Return [X, Y] of the center of cell containing provided text 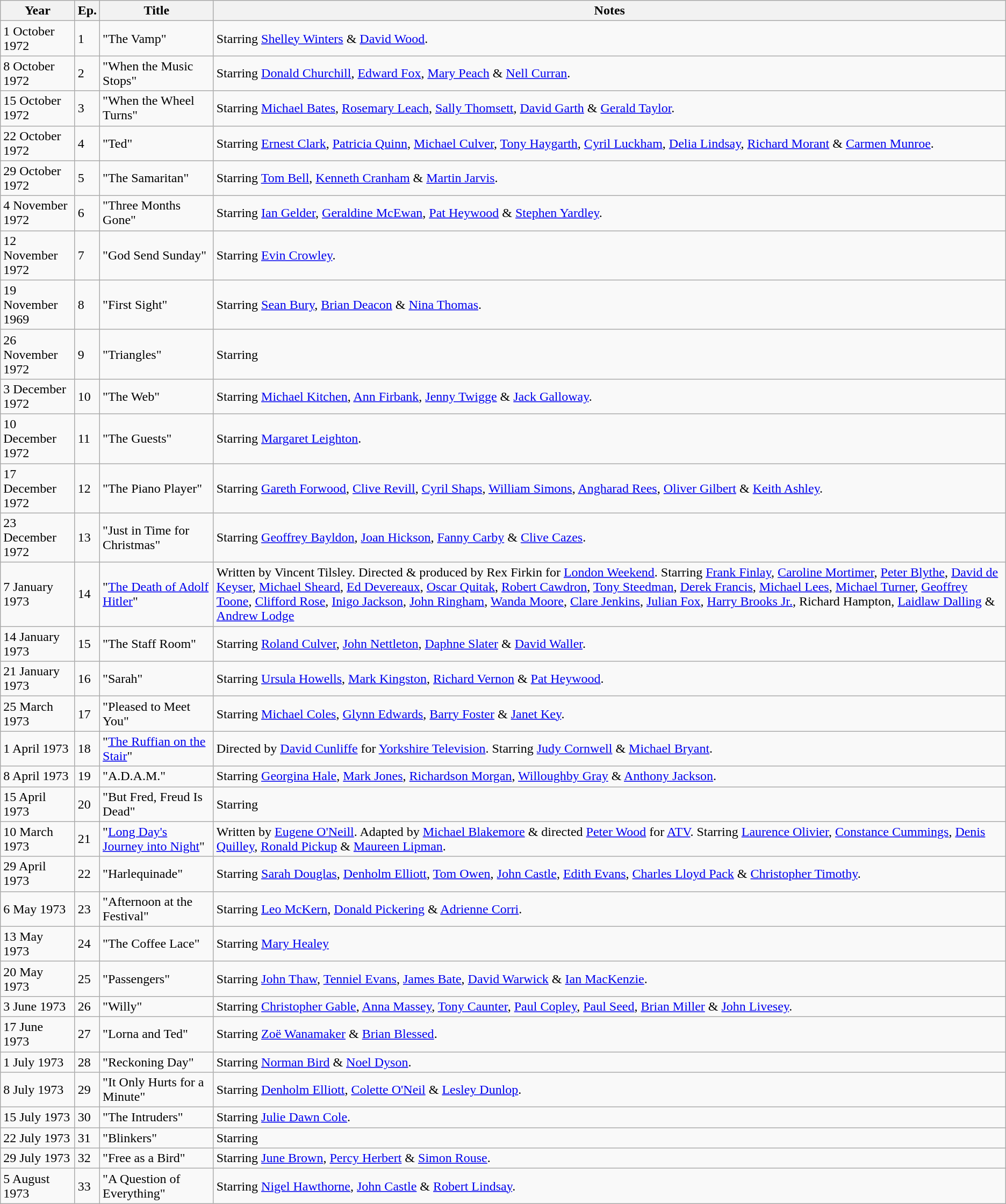
"The Web" [157, 396]
"Willy" [157, 1006]
1 April 1973 [38, 749]
Starring Tom Bell, Kenneth Cranham & Martin Jarvis. [609, 178]
"The Coffee Lace" [157, 943]
"Triangles" [157, 354]
Starring Sean Bury, Brian Deacon & Nina Thomas. [609, 305]
13 May 1973 [38, 943]
17 June 1973 [38, 1034]
"The Intruders" [157, 1118]
25 March 1973 [38, 713]
5 [87, 178]
31 [87, 1138]
"Pleased to Meet You" [157, 713]
"Passengers" [157, 979]
"Just in Time for Christmas" [157, 538]
27 [87, 1034]
Year [38, 11]
29 October 1972 [38, 178]
"Afternoon at the Festival" [157, 909]
Starring Donald Churchill, Edward Fox, Mary Peach & Nell Curran. [609, 73]
22 [87, 874]
Starring Michael Coles, Glynn Edwards, Barry Foster & Janet Key. [609, 713]
23 [87, 909]
10 [87, 396]
Starring Roland Culver, John Nettleton, Daphne Slater & David Waller. [609, 644]
11 [87, 438]
Starring June Brown, Percy Herbert & Simon Rouse. [609, 1158]
Starring Ursula Howells, Mark Kingston, Richard Vernon & Pat Heywood. [609, 679]
"The Vamp" [157, 39]
16 [87, 679]
"The Staff Room" [157, 644]
"Harlequinade" [157, 874]
28 [87, 1062]
32 [87, 1158]
"When the Wheel Turns" [157, 109]
Starring Gareth Forwood, Clive Revill, Cyril Shaps, William Simons, Angharad Rees, Oliver Gilbert & Keith Ashley. [609, 488]
22 October 1972 [38, 143]
6 May 1973 [38, 909]
33 [87, 1186]
20 [87, 804]
15 July 1973 [38, 1118]
7 [87, 255]
13 [87, 538]
"Lorna and Ted" [157, 1034]
"But Fred, Freud Is Dead" [157, 804]
30 [87, 1118]
Starring Leo McKern, Donald Pickering & Adrienne Corri. [609, 909]
Ep. [87, 11]
1 July 1973 [38, 1062]
Starring Zoë Wanamaker & Brian Blessed. [609, 1034]
24 [87, 943]
25 [87, 979]
"Blinkers" [157, 1138]
"The Piano Player" [157, 488]
10 December 1972 [38, 438]
23 December 1972 [38, 538]
Starring Norman Bird & Noel Dyson. [609, 1062]
29 July 1973 [38, 1158]
19 November 1969 [38, 305]
"The Death of Adolf Hitler" [157, 594]
Starring Geoffrey Bayldon, Joan Hickson, Fanny Carby & Clive Cazes. [609, 538]
Title [157, 11]
"Reckoning Day" [157, 1062]
15 [87, 644]
Starring Margaret Leighton. [609, 438]
12 November 1972 [38, 255]
12 [87, 488]
Starring Julie Dawn Cole. [609, 1118]
29 [87, 1090]
14 January 1973 [38, 644]
"A Question of Everything" [157, 1186]
6 [87, 213]
15 April 1973 [38, 804]
3 [87, 109]
1 October 1972 [38, 39]
Starring John Thaw, Tenniel Evans, James Bate, David Warwick & Ian MacKenzie. [609, 979]
"Ted" [157, 143]
"The Ruffian on the Stair" [157, 749]
3 June 1973 [38, 1006]
26 November 1972 [38, 354]
Starring Sarah Douglas, Denholm Elliott, Tom Owen, John Castle, Edith Evans, Charles Lloyd Pack & Christopher Timothy. [609, 874]
7 January 1973 [38, 594]
Starring Mary Healey [609, 943]
21 January 1973 [38, 679]
Starring Georgina Hale, Mark Jones, Richardson Morgan, Willoughby Gray & Anthony Jackson. [609, 776]
29 April 1973 [38, 874]
8 July 1973 [38, 1090]
"The Samaritan" [157, 178]
"Sarah" [157, 679]
2 [87, 73]
5 August 1973 [38, 1186]
8 April 1973 [38, 776]
"Three Months Gone" [157, 213]
"When the Music Stops" [157, 73]
22 July 1973 [38, 1138]
"God Send Sunday" [157, 255]
Starring Ernest Clark, Patricia Quinn, Michael Culver, Tony Haygarth, Cyril Luckham, Delia Lindsay, Richard Morant & Carmen Munroe. [609, 143]
Starring Shelley Winters & David Wood. [609, 39]
18 [87, 749]
4 November 1972 [38, 213]
Starring Michael Bates, Rosemary Leach, Sally Thomsett, David Garth & Gerald Taylor. [609, 109]
"First Sight" [157, 305]
14 [87, 594]
1 [87, 39]
Starring Nigel Hawthorne, John Castle & Robert Lindsay. [609, 1186]
17 [87, 713]
8 [87, 305]
Directed by David Cunliffe for Yorkshire Television. Starring Judy Cornwell & Michael Bryant. [609, 749]
"A.D.A.M." [157, 776]
Starring Christopher Gable, Anna Massey, Tony Caunter, Paul Copley, Paul Seed, Brian Miller & John Livesey. [609, 1006]
3 December 1972 [38, 396]
21 [87, 839]
4 [87, 143]
10 March 1973 [38, 839]
"The Guests" [157, 438]
9 [87, 354]
15 October 1972 [38, 109]
Starring Ian Gelder, Geraldine McEwan, Pat Heywood & Stephen Yardley. [609, 213]
"Free as a Bird" [157, 1158]
"It Only Hurts for a Minute" [157, 1090]
Starring Denholm Elliott, Colette O'Neil & Lesley Dunlop. [609, 1090]
17 December 1972 [38, 488]
20 May 1973 [38, 979]
Notes [609, 11]
19 [87, 776]
Starring Michael Kitchen, Ann Firbank, Jenny Twigge & Jack Galloway. [609, 396]
Starring Evin Crowley. [609, 255]
8 October 1972 [38, 73]
26 [87, 1006]
"Long Day's Journey into Night" [157, 839]
